Return the (x, y) coordinate for the center point of the cell that contains the specified text.  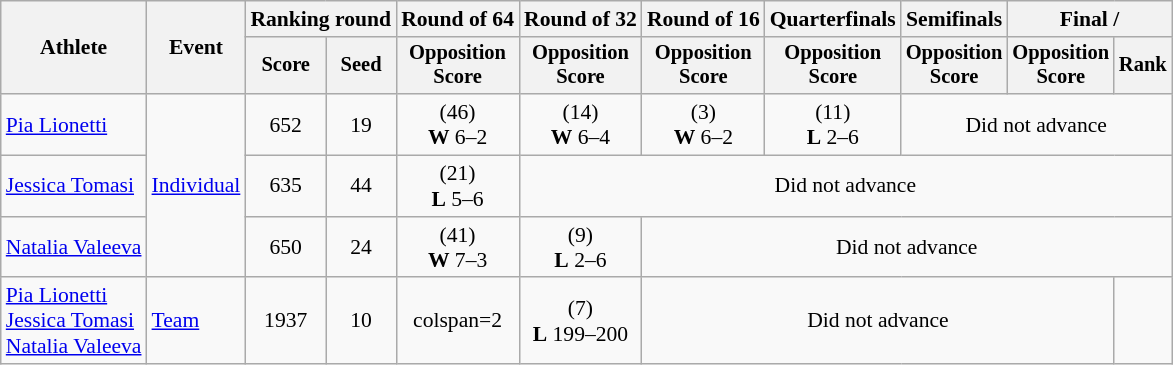
Ranking round (320, 19)
Round of 64 (458, 19)
10 (361, 322)
Quarterfinals (833, 19)
Jessica Tomasi (74, 186)
Round of 16 (704, 19)
(14)W 6–4 (580, 124)
Semifinals (954, 19)
Natalia Valeeva (74, 248)
Athlete (74, 48)
19 (361, 124)
(46)W 6–2 (458, 124)
(9)L 2–6 (580, 248)
(41)W 7–3 (458, 248)
24 (361, 248)
Pia LionettiJessica TomasiNatalia Valeeva (74, 322)
(3)W 6–2 (704, 124)
650 (286, 248)
Seed (361, 66)
Team (196, 322)
Pia Lionetti (74, 124)
(7)L 199–200 (580, 322)
635 (286, 186)
colspan=2 (458, 322)
1937 (286, 322)
44 (361, 186)
(11)L 2–6 (833, 124)
Score (286, 66)
652 (286, 124)
Event (196, 48)
Rank (1143, 66)
Final / (1089, 19)
Round of 32 (580, 19)
Individual (196, 186)
(21) L 5–6 (458, 186)
